Find where the given text appears and provide that cell's center as (x, y) coordinate. 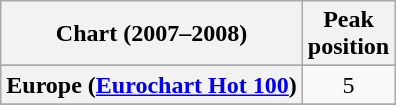
5 (348, 85)
Peakposition (348, 34)
Chart (2007–2008) (152, 34)
Europe (Eurochart Hot 100) (152, 85)
